Extract the [X, Y] coordinate from the center of the cell holding the provided text.  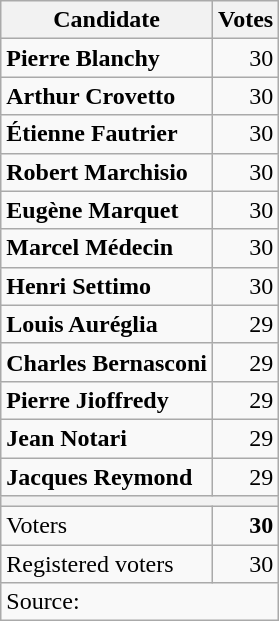
Jacques Reymond [107, 477]
Eugène Marquet [107, 210]
Pierre Blanchy [107, 58]
Charles Bernasconi [107, 362]
Robert Marchisio [107, 172]
Votes [245, 20]
Marcel Médecin [107, 248]
Pierre Jioffredy [107, 400]
Louis Auréglia [107, 324]
Henri Settimo [107, 286]
Source: [140, 602]
Registered voters [107, 564]
Étienne Fautrier [107, 134]
Candidate [107, 20]
Arthur Crovetto [107, 96]
Voters [107, 526]
Jean Notari [107, 438]
